Capture the cell that displays the provided text and extract its [x, y] central coordinate. 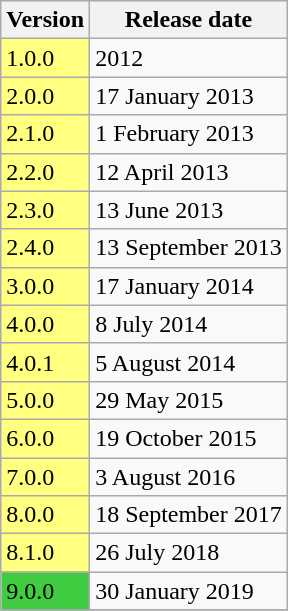
2.0.0 [46, 96]
1 February 2013 [189, 134]
Release date [189, 20]
30 January 2019 [189, 591]
26 July 2018 [189, 553]
17 January 2014 [189, 286]
4.0.1 [46, 362]
2.2.0 [46, 172]
17 January 2013 [189, 96]
12 April 2013 [189, 172]
2.4.0 [46, 248]
19 October 2015 [189, 438]
29 May 2015 [189, 400]
4.0.0 [46, 324]
3 August 2016 [189, 477]
2012 [189, 58]
5 August 2014 [189, 362]
18 September 2017 [189, 515]
8 July 2014 [189, 324]
2.1.0 [46, 134]
6.0.0 [46, 438]
1.0.0 [46, 58]
Version [46, 20]
13 June 2013 [189, 210]
5.0.0 [46, 400]
2.3.0 [46, 210]
3.0.0 [46, 286]
13 September 2013 [189, 248]
7.0.0 [46, 477]
8.1.0 [46, 553]
9.0.0 [46, 591]
8.0.0 [46, 515]
